Scan for the cell matching the given text and deliver its [X, Y] coordinate at center. 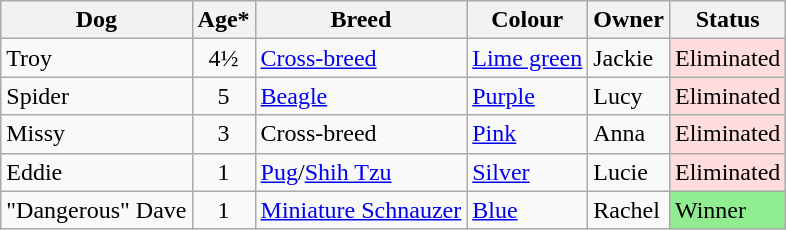
Missy [96, 134]
Pink [528, 134]
Breed [361, 20]
Rachel [629, 210]
Spider [96, 96]
3 [224, 134]
Troy [96, 58]
5 [224, 96]
Eddie [96, 172]
Blue [528, 210]
Lucie [629, 172]
Status [727, 20]
Beagle [361, 96]
Age* [224, 20]
Jackie [629, 58]
Dog [96, 20]
Miniature Schnauzer [361, 210]
Silver [528, 172]
Anna [629, 134]
Lime green [528, 58]
Purple [528, 96]
Colour [528, 20]
4½ [224, 58]
Winner [727, 210]
"Dangerous" Dave [96, 210]
Owner [629, 20]
Lucy [629, 96]
Pug/Shih Tzu [361, 172]
